Extract the [X, Y] coordinate from the center of the cell holding the provided text.  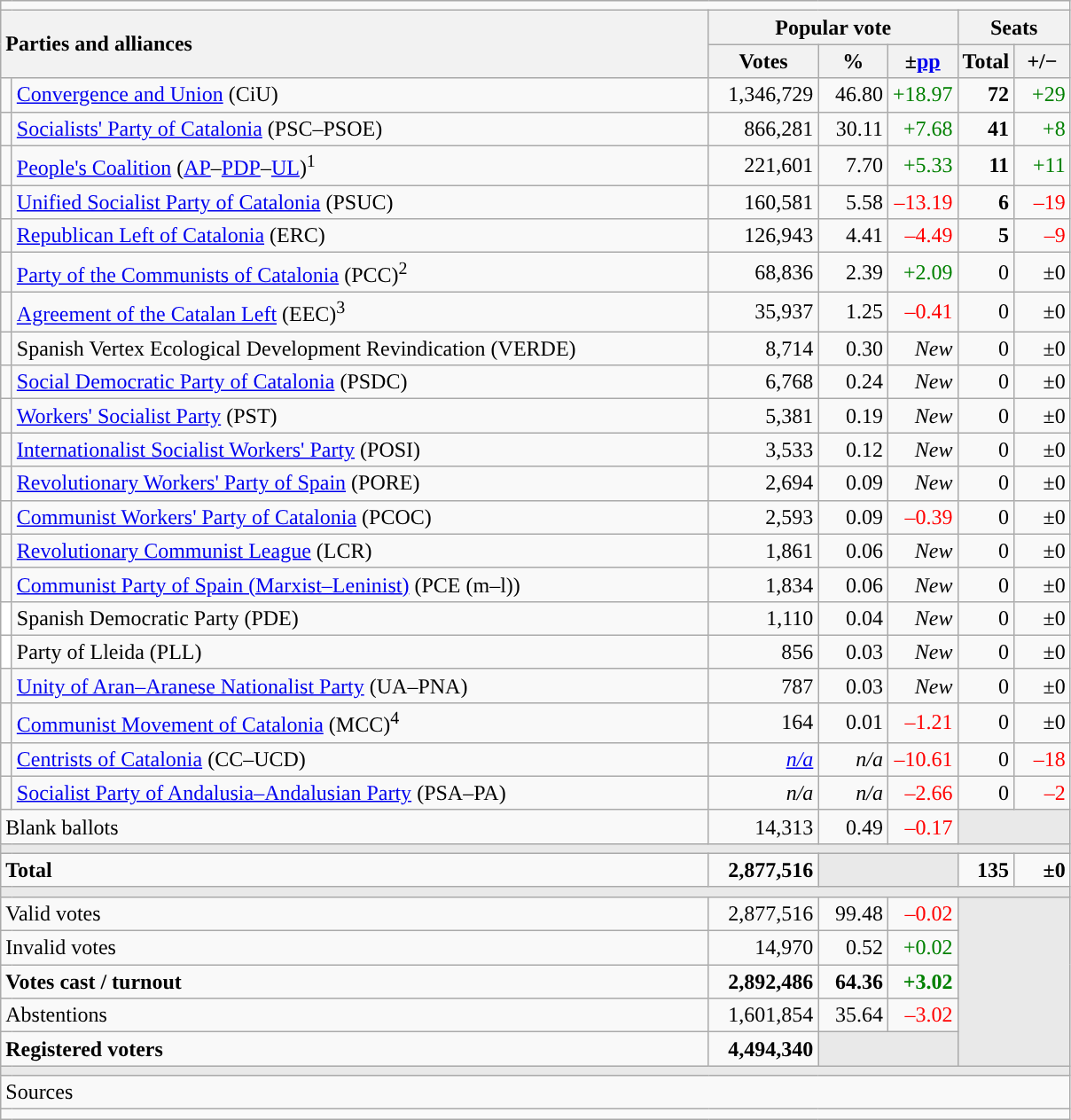
Valid votes [355, 913]
46.80 [853, 95]
–2 [1043, 793]
Agreement of the Catalan Left (EEC)3 [360, 312]
+7.68 [922, 129]
Votes cast / turnout [355, 982]
1,601,854 [763, 1015]
1,110 [763, 618]
Spanish Democratic Party (PDE) [360, 618]
Sources [535, 1093]
Republican Left of Catalonia (ERC) [360, 236]
–0.39 [922, 517]
+2.09 [922, 273]
Internationalist Socialist Workers' Party (POSI) [360, 450]
0.49 [853, 826]
Party of Lleida (PLL) [360, 652]
866,281 [763, 129]
2,892,486 [763, 982]
Registered voters [355, 1049]
Convergence and Union (CiU) [360, 95]
30.11 [853, 129]
99.48 [853, 913]
787 [763, 685]
Unified Socialist Party of Catalonia (PSUC) [360, 202]
1,346,729 [763, 95]
0.04 [853, 618]
68,836 [763, 273]
+/− [1043, 61]
Party of the Communists of Catalonia (PCC)2 [360, 273]
Socialist Party of Andalusia–Andalusian Party (PSA–PA) [360, 793]
1,861 [763, 551]
1,834 [763, 584]
±pp [922, 61]
+18.97 [922, 95]
0.12 [853, 450]
221,601 [763, 165]
5,381 [763, 416]
6,768 [763, 382]
–1.21 [922, 724]
126,943 [763, 236]
Votes [763, 61]
Seats [1014, 27]
41 [986, 129]
35.64 [853, 1015]
–9 [1043, 236]
–0.17 [922, 826]
+3.02 [922, 982]
4,494,340 [763, 1049]
5 [986, 236]
Communist Workers' Party of Catalonia (PCOC) [360, 517]
Communist Party of Spain (Marxist–Leninist) (PCE (m–l)) [360, 584]
64.36 [853, 982]
11 [986, 165]
Abstentions [355, 1015]
+29 [1043, 95]
0.24 [853, 382]
160,581 [763, 202]
14,313 [763, 826]
Invalid votes [355, 948]
–0.41 [922, 312]
35,937 [763, 312]
Centrists of Catalonia (CC–UCD) [360, 759]
–2.66 [922, 793]
14,970 [763, 948]
164 [763, 724]
+11 [1043, 165]
0.30 [853, 349]
4.41 [853, 236]
Revolutionary Communist League (LCR) [360, 551]
0.19 [853, 416]
–3.02 [922, 1015]
–18 [1043, 759]
People's Coalition (AP–PDP–UL)1 [360, 165]
Parties and alliances [355, 44]
2.39 [853, 273]
+8 [1043, 129]
6 [986, 202]
Workers' Socialist Party (PST) [360, 416]
Blank ballots [355, 826]
Socialists' Party of Catalonia (PSC–PSOE) [360, 129]
0.01 [853, 724]
–0.02 [922, 913]
–10.61 [922, 759]
Revolutionary Workers' Party of Spain (PORE) [360, 483]
+5.33 [922, 165]
8,714 [763, 349]
72 [986, 95]
3,533 [763, 450]
5.58 [853, 202]
–4.49 [922, 236]
2,593 [763, 517]
135 [986, 870]
% [853, 61]
2,694 [763, 483]
1.25 [853, 312]
Spanish Vertex Ecological Development Revindication (VERDE) [360, 349]
Unity of Aran–Aranese Nationalist Party (UA–PNA) [360, 685]
0.52 [853, 948]
856 [763, 652]
Social Democratic Party of Catalonia (PSDC) [360, 382]
Communist Movement of Catalonia (MCC)4 [360, 724]
Popular vote [833, 27]
+0.02 [922, 948]
–19 [1043, 202]
–13.19 [922, 202]
7.70 [853, 165]
